Provide the (x, y) coordinate of the cell's center where the given text is located.  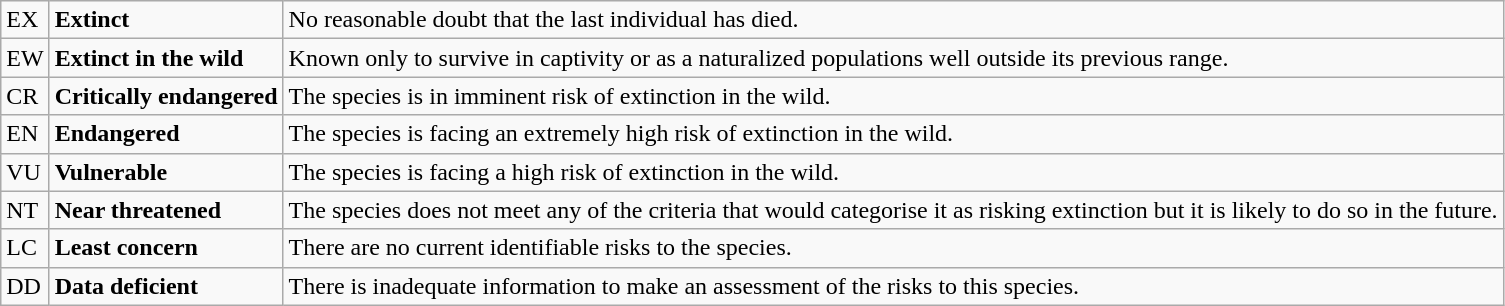
Least concern (166, 248)
The species is facing an extremely high risk of extinction in the wild. (893, 134)
Data deficient (166, 286)
Known only to survive in captivity or as a naturalized populations well outside its previous range. (893, 58)
Critically endangered (166, 96)
EN (25, 134)
VU (25, 172)
The species does not meet any of the criteria that would categorise it as risking extinction but it is likely to do so in the future. (893, 210)
DD (25, 286)
EX (25, 20)
No reasonable doubt that the last individual has died. (893, 20)
The species is in imminent risk of extinction in the wild. (893, 96)
Near threatened (166, 210)
LC (25, 248)
EW (25, 58)
Extinct in the wild (166, 58)
Vulnerable (166, 172)
Extinct (166, 20)
The species is facing a high risk of extinction in the wild. (893, 172)
Endangered (166, 134)
There is inadequate information to make an assessment of the risks to this species. (893, 286)
CR (25, 96)
NT (25, 210)
There are no current identifiable risks to the species. (893, 248)
